From the cell containing the given text, extract its center point as [x, y] coordinate. 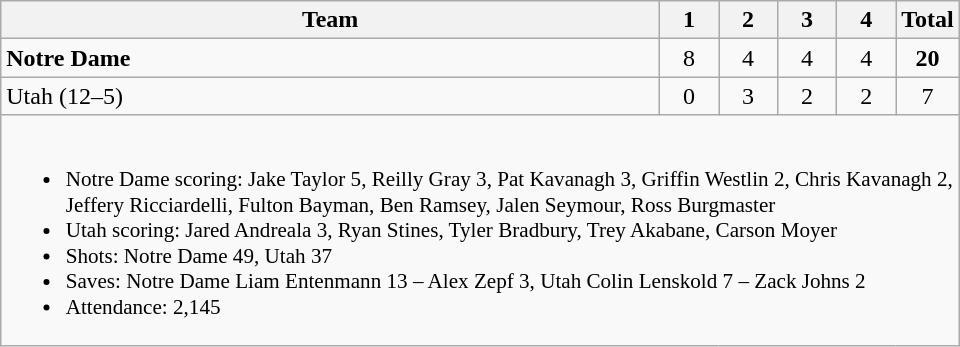
8 [688, 58]
Total [928, 20]
Team [330, 20]
7 [928, 96]
1 [688, 20]
0 [688, 96]
Utah (12–5) [330, 96]
20 [928, 58]
Notre Dame [330, 58]
